Locate the cell with the specified text and output its (X, Y) center coordinate. 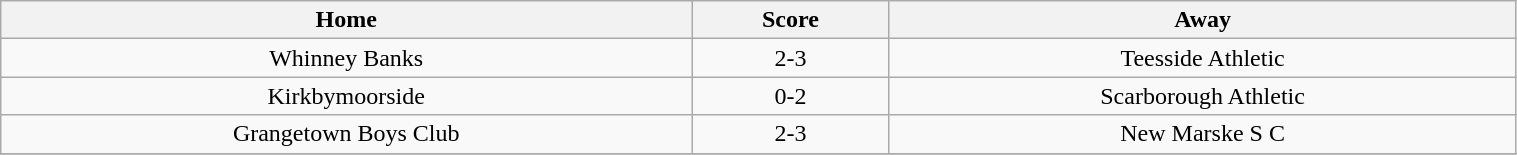
Teesside Athletic (1202, 58)
Kirkbymoorside (346, 96)
Home (346, 20)
New Marske S C (1202, 134)
Score (790, 20)
Grangetown Boys Club (346, 134)
0-2 (790, 96)
Whinney Banks (346, 58)
Scarborough Athletic (1202, 96)
Away (1202, 20)
